Output the (x, y) coordinate of the center of the cell containing the given text.  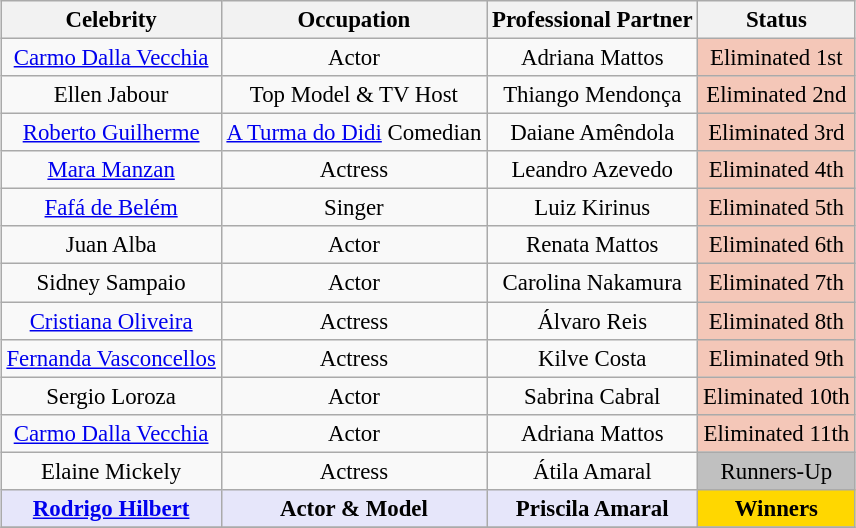
Thiango Mendonça (592, 95)
Eliminated 10th (776, 396)
Eliminated 3rd (776, 133)
Álvaro Reis (592, 321)
Cristiana Oliveira (111, 321)
Eliminated 6th (776, 245)
Sabrina Cabral (592, 396)
Renata Mattos (592, 245)
Mara Manzan (111, 170)
Carolina Nakamura (592, 283)
Rodrigo Hilbert (111, 508)
A Turma do Didi Comedian (354, 133)
Eliminated 8th (776, 321)
Eliminated 2nd (776, 95)
Átila Amaral (592, 471)
Status (776, 20)
Top Model & TV Host (354, 95)
Eliminated 9th (776, 358)
Eliminated 7th (776, 283)
Celebrity (111, 20)
Daiane Amêndola (592, 133)
Fafá de Belém (111, 208)
Kilve Costa (592, 358)
Eliminated 4th (776, 170)
Eliminated 11th (776, 433)
Ellen Jabour (111, 95)
Professional Partner (592, 20)
Luiz Kirinus (592, 208)
Occupation (354, 20)
Actor & Model (354, 508)
Winners (776, 508)
Runners-Up (776, 471)
Leandro Azevedo (592, 170)
Singer (354, 208)
Eliminated 5th (776, 208)
Roberto Guilherme (111, 133)
Fernanda Vasconcellos (111, 358)
Priscila Amaral (592, 508)
Eliminated 1st (776, 57)
Sergio Loroza (111, 396)
Elaine Mickely (111, 471)
Sidney Sampaio (111, 283)
Juan Alba (111, 245)
